Search for the cell housing the specified text and yield its (X, Y) center coordinate. 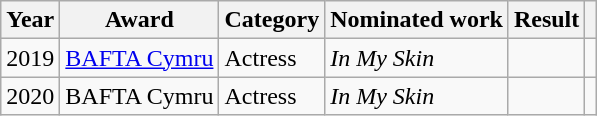
2019 (30, 58)
Nominated work (417, 20)
Year (30, 20)
Award (140, 20)
Result (546, 20)
Category (272, 20)
2020 (30, 96)
